Identify which cell holds the provided text, then report its (x, y) central coordinate. 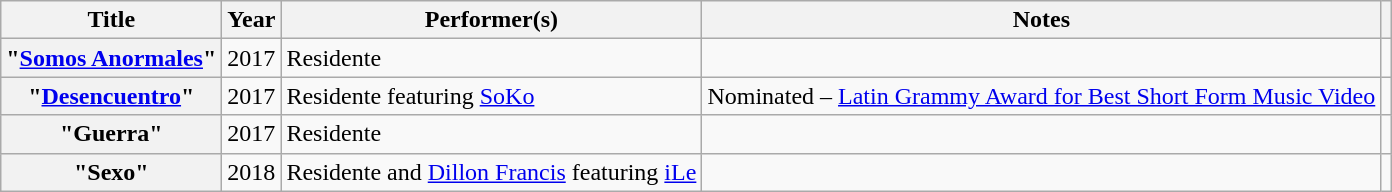
"Somos Anormales" (112, 58)
Title (112, 20)
Notes (1042, 20)
2018 (252, 172)
Nominated – Latin Grammy Award for Best Short Form Music Video (1042, 96)
"Guerra" (112, 134)
"Sexo" (112, 172)
Residente featuring SoKo (492, 96)
"Desencuentro" (112, 96)
Year (252, 20)
Performer(s) (492, 20)
Residente and Dillon Francis featuring iLe (492, 172)
